Output the [X, Y] coordinate of the center of the cell containing the given text.  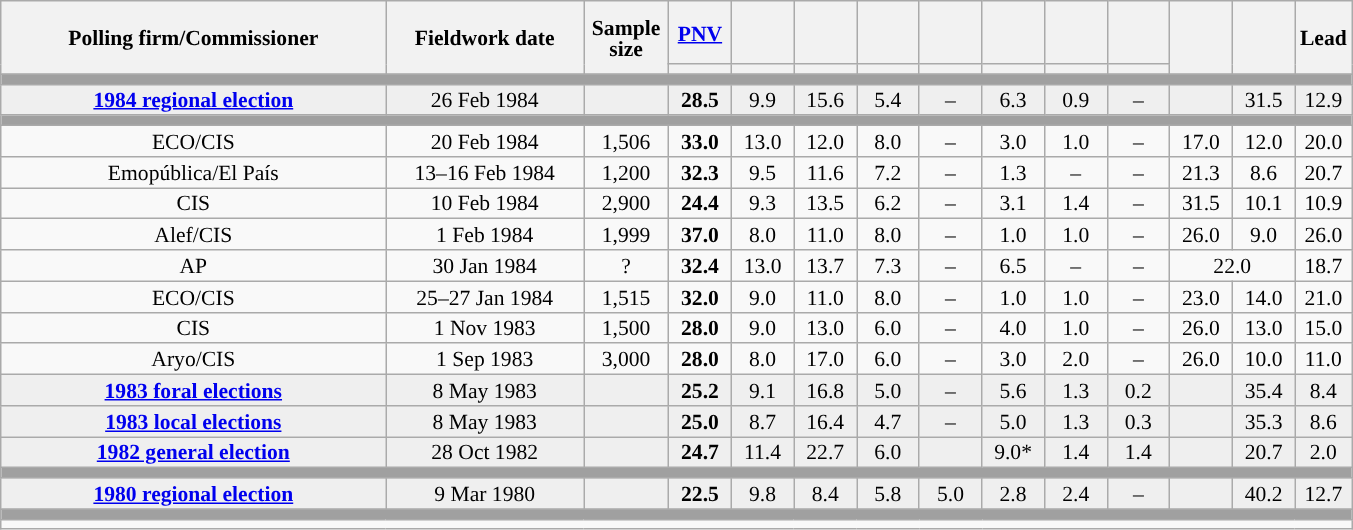
12.9 [1324, 100]
PNV [700, 32]
9.9 [762, 100]
6.3 [1014, 100]
32.4 [700, 266]
2,900 [626, 204]
Emopública/El País [194, 172]
24.7 [700, 452]
0.2 [1138, 390]
9.3 [762, 204]
Lead [1324, 38]
10.1 [1264, 204]
10.9 [1324, 204]
3,000 [626, 360]
1 Feb 1984 [485, 234]
1,200 [626, 172]
32.3 [700, 172]
13.5 [826, 204]
21.3 [1202, 172]
1 Sep 1983 [485, 360]
11.6 [826, 172]
9 Mar 1980 [485, 494]
15.0 [1324, 328]
Fieldwork date [485, 38]
32.0 [700, 296]
6.5 [1014, 266]
25.2 [700, 390]
Sample size [626, 38]
24.4 [700, 204]
7.2 [888, 172]
9.1 [762, 390]
7.3 [888, 266]
28 Oct 1982 [485, 452]
4.7 [888, 422]
6.2 [888, 204]
4.0 [1014, 328]
25–27 Jan 1984 [485, 296]
1982 general election [194, 452]
10 Feb 1984 [485, 204]
22.0 [1232, 266]
10.0 [1264, 360]
1980 regional election [194, 494]
1,999 [626, 234]
0.9 [1076, 100]
13.7 [826, 266]
13–16 Feb 1984 [485, 172]
Polling firm/Commissioner [194, 38]
25.0 [700, 422]
1,515 [626, 296]
35.4 [1264, 390]
11.4 [762, 452]
20.0 [1324, 142]
9.0* [1014, 452]
35.3 [1264, 422]
1983 foral elections [194, 390]
? [626, 266]
16.4 [826, 422]
1983 local elections [194, 422]
9.5 [762, 172]
Alef/CIS [194, 234]
26 Feb 1984 [485, 100]
28.5 [700, 100]
AP [194, 266]
23.0 [1202, 296]
5.8 [888, 494]
22.7 [826, 452]
1,500 [626, 328]
12.7 [1324, 494]
40.2 [1264, 494]
30 Jan 1984 [485, 266]
8.7 [762, 422]
37.0 [700, 234]
5.4 [888, 100]
1 Nov 1983 [485, 328]
1,506 [626, 142]
20 Feb 1984 [485, 142]
22.5 [700, 494]
Aryo/CIS [194, 360]
18.7 [1324, 266]
33.0 [700, 142]
9.8 [762, 494]
2.4 [1076, 494]
3.1 [1014, 204]
0.3 [1138, 422]
2.8 [1014, 494]
16.8 [826, 390]
21.0 [1324, 296]
14.0 [1264, 296]
15.6 [826, 100]
1984 regional election [194, 100]
5.6 [1014, 390]
